Return [x, y] of the center of cell containing provided text 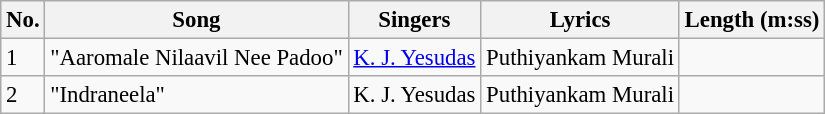
Song [196, 20]
Singers [414, 20]
Length (m:ss) [752, 20]
2 [23, 95]
1 [23, 58]
"Indraneela" [196, 95]
Lyrics [580, 20]
No. [23, 20]
"Aaromale Nilaavil Nee Padoo" [196, 58]
